Return the [x, y] coordinate for the center point of the cell that contains the specified text.  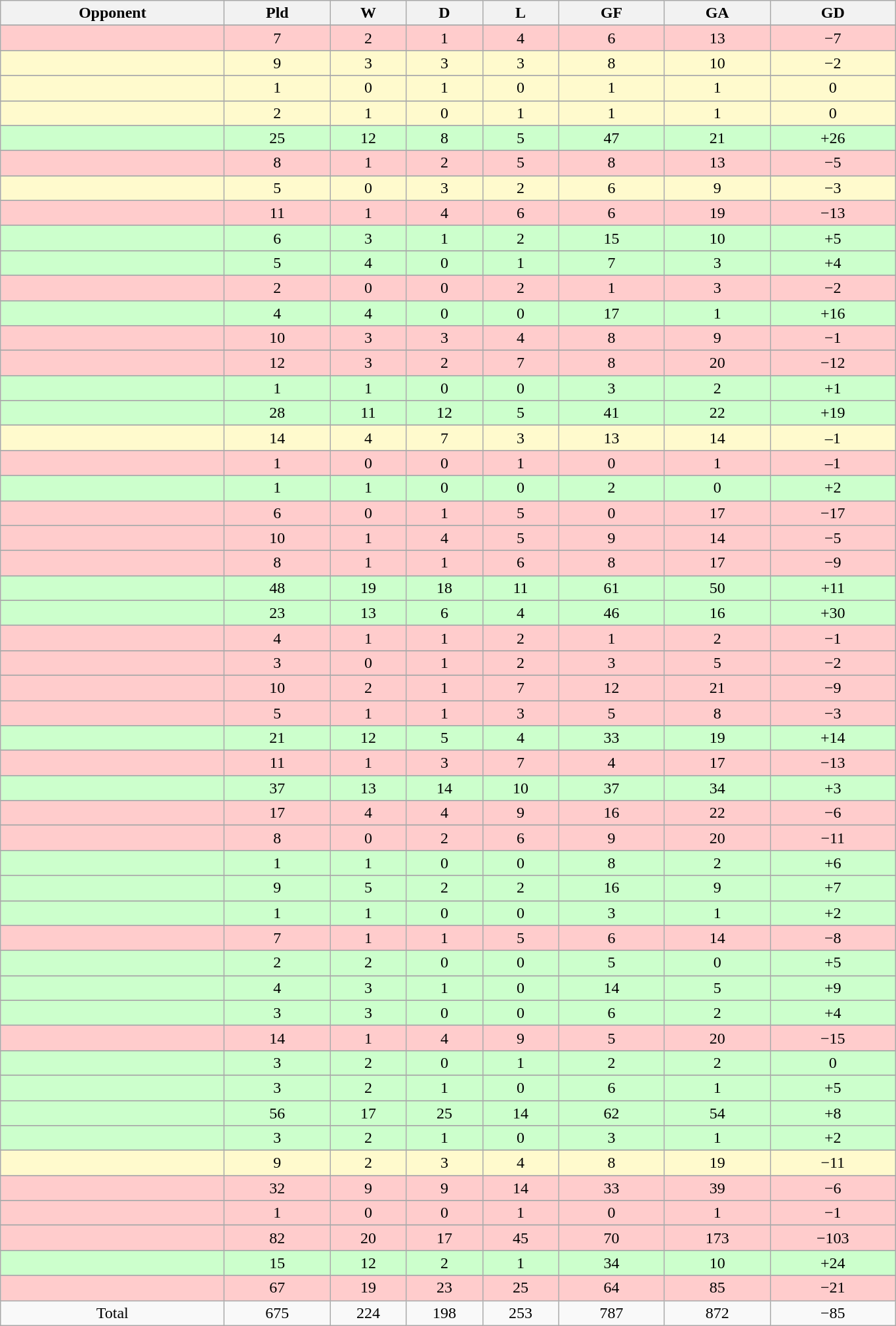
D [444, 13]
+16 [832, 313]
64 [612, 1288]
W [368, 13]
+6 [832, 863]
198 [444, 1313]
173 [717, 1238]
−17 [832, 513]
+1 [832, 388]
787 [612, 1313]
46 [612, 613]
50 [717, 588]
67 [277, 1288]
−12 [832, 363]
Total [113, 1313]
+24 [832, 1263]
41 [612, 413]
18 [444, 588]
−15 [832, 1038]
54 [717, 1113]
+9 [832, 988]
48 [277, 588]
GD [832, 13]
62 [612, 1113]
56 [277, 1113]
+8 [832, 1113]
253 [521, 1313]
Opponent [113, 13]
−21 [832, 1288]
+14 [832, 738]
Pld [277, 13]
+26 [832, 138]
32 [277, 1188]
+30 [832, 613]
675 [277, 1313]
−103 [832, 1238]
−85 [832, 1313]
45 [521, 1238]
872 [717, 1313]
61 [612, 588]
−7 [832, 38]
+7 [832, 888]
70 [612, 1238]
39 [717, 1188]
82 [277, 1238]
28 [277, 413]
224 [368, 1313]
+3 [832, 788]
85 [717, 1288]
GF [612, 13]
−8 [832, 938]
+11 [832, 588]
+19 [832, 413]
47 [612, 138]
L [521, 13]
GA [717, 13]
